For the text-containing cell, return its midpoint in [x, y] coordinate format. 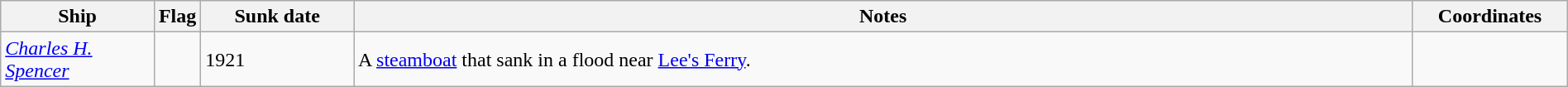
1921 [278, 60]
Ship [78, 17]
Charles H. Spencer [78, 60]
Flag [177, 17]
Sunk date [278, 17]
Notes [883, 17]
Coordinates [1490, 17]
A steamboat that sank in a flood near Lee's Ferry. [883, 60]
